Determine the [X, Y] coordinate at the center of the cell enclosing the given text.  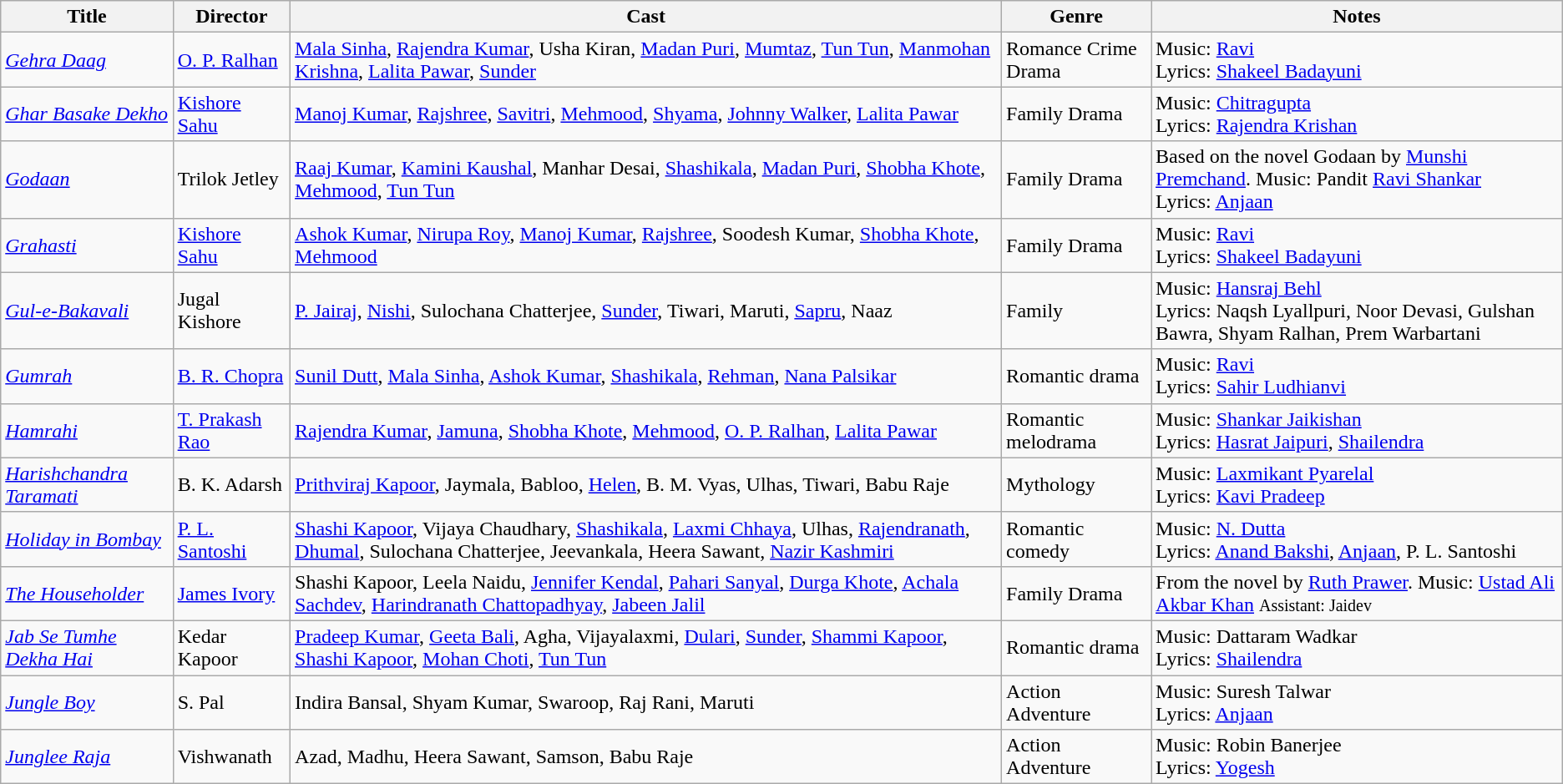
Music: Robin BanerjeeLyrics: Yogesh [1358, 756]
Cast [646, 17]
Prithviraj Kapoor, Jaymala, Babloo, Helen, B. M. Vyas, Ulhas, Tiwari, Babu Raje [646, 484]
Gumrah [87, 376]
Romantic melodrama [1077, 431]
Music: Shankar JaikishanLyrics: Hasrat Jaipuri, Shailendra [1358, 431]
Music: N. DuttaLyrics: Anand Bakshi, Anjaan, P. L. Santoshi [1358, 539]
P. L. Santoshi [231, 539]
Azad, Madhu, Heera Sawant, Samson, Babu Raje [646, 756]
Holiday in Bombay [87, 539]
Harishchandra Taramati [87, 484]
Notes [1358, 17]
T. Prakash Rao [231, 431]
Romantic comedy [1077, 539]
Mala Sinha, Rajendra Kumar, Usha Kiran, Madan Puri, Mumtaz, Tun Tun, Manmohan Krishna, Lalita Pawar, Sunder [646, 60]
Ghar Basake Dekho [87, 114]
Kedar Kapoor [231, 648]
Gehra Daag [87, 60]
Jab Se Tumhe Dekha Hai [87, 648]
Pradeep Kumar, Geeta Bali, Agha, Vijayalaxmi, Dulari, Sunder, Shammi Kapoor, Shashi Kapoor, Mohan Choti, Tun Tun [646, 648]
Junglee Raja [87, 756]
Trilok Jetley [231, 180]
Music: Laxmikant PyarelalLyrics: Kavi Pradeep [1358, 484]
Music: Dattaram WadkarLyrics: Shailendra [1358, 648]
Jugal Kishore [231, 311]
Rajendra Kumar, Jamuna, Shobha Khote, Mehmood, O. P. Ralhan, Lalita Pawar [646, 431]
Family [1077, 311]
Indira Bansal, Shyam Kumar, Swaroop, Raj Rani, Maruti [646, 701]
Gul-e-Bakavali [87, 311]
Title [87, 17]
Godaan [87, 180]
Hamrahi [87, 431]
Ashok Kumar, Nirupa Roy, Manoj Kumar, Rajshree, Soodesh Kumar, Shobha Khote, Mehmood [646, 245]
P. Jairaj, Nishi, Sulochana Chatterjee, Sunder, Tiwari, Maruti, Sapru, Naaz [646, 311]
Music: Suresh TalwarLyrics: Anjaan [1358, 701]
Mythology [1077, 484]
O. P. Ralhan [231, 60]
Shashi Kapoor, Leela Naidu, Jennifer Kendal, Pahari Sanyal, Durga Khote, Achala Sachdev, Harindranath Chattopadhyay, Jabeen Jalil [646, 593]
Romance Crime Drama [1077, 60]
Genre [1077, 17]
From the novel by Ruth Prawer. Music: Ustad Ali Akbar Khan Assistant: Jaidev [1358, 593]
Manoj Kumar, Rajshree, Savitri, Mehmood, Shyama, Johnny Walker, Lalita Pawar [646, 114]
Grahasti [87, 245]
B. K. Adarsh [231, 484]
Music: RaviLyrics: Sahir Ludhianvi [1358, 376]
S. Pal [231, 701]
Jungle Boy [87, 701]
Sunil Dutt, Mala Sinha, Ashok Kumar, Shashikala, Rehman, Nana Palsikar [646, 376]
Music: ChitraguptaLyrics: Rajendra Krishan [1358, 114]
James Ivory [231, 593]
B. R. Chopra [231, 376]
Director [231, 17]
Raaj Kumar, Kamini Kaushal, Manhar Desai, Shashikala, Madan Puri, Shobha Khote, Mehmood, Tun Tun [646, 180]
Music: Hansraj BehlLyrics: Naqsh Lyallpuri, Noor Devasi, Gulshan Bawra, Shyam Ralhan, Prem Warbartani [1358, 311]
The Householder [87, 593]
Vishwanath [231, 756]
Based on the novel Godaan by Munshi Premchand. Music: Pandit Ravi ShankarLyrics: Anjaan [1358, 180]
